Provide the [X, Y] coordinate of the cell's center where the given text is located.  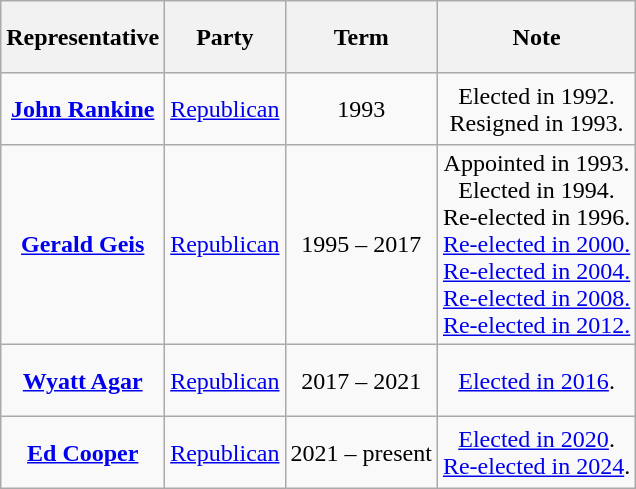
2017 – 2021 [361, 381]
Ed Cooper [83, 453]
Term [361, 37]
Elected in 1992.Resigned in 1993. [536, 109]
Representative [83, 37]
Elected in 2020.Re-elected in 2024. [536, 453]
Gerald Geis [83, 245]
John Rankine [83, 109]
2021 – present [361, 453]
Elected in 2016. [536, 381]
1995 – 2017 [361, 245]
Wyatt Agar [83, 381]
Party [225, 37]
1993 [361, 109]
Appointed in 1993.Elected in 1994.Re-elected in 1996.Re-elected in 2000.Re-elected in 2004.Re-elected in 2008.Re-elected in 2012. [536, 245]
Note [536, 37]
